Scan for the cell matching the given text and deliver its (X, Y) coordinate at center. 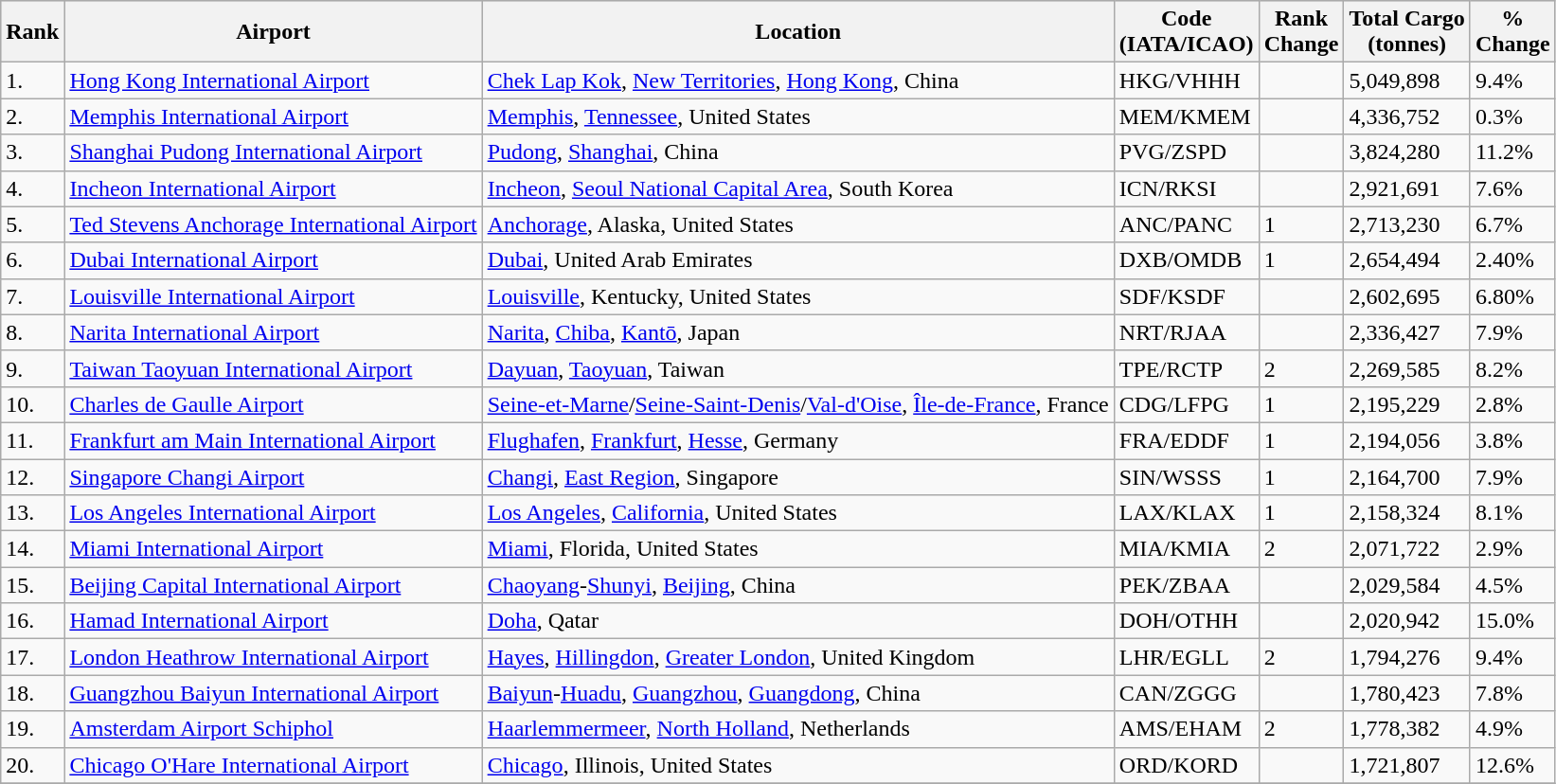
Seine-et-Marne/Seine-Saint-Denis/Val-d'Oise, Île-de-France, France (797, 404)
2,194,056 (1407, 440)
8.2% (1512, 368)
Taiwan Taoyuan International Airport (273, 368)
2,029,584 (1407, 585)
0.3% (1512, 116)
Dubai, United Arab Emirates (797, 260)
18. (32, 693)
16. (32, 621)
2,071,722 (1407, 549)
6.80% (1512, 296)
Flughafen, Frankfurt, Hesse, Germany (797, 440)
Doha, Qatar (797, 621)
12. (32, 476)
Incheon, Seoul National Capital Area, South Korea (797, 188)
Anchorage, Alaska, United States (797, 224)
Los Angeles International Airport (273, 513)
11. (32, 440)
7.8% (1512, 693)
Louisville, Kentucky, United States (797, 296)
1,778,382 (1407, 729)
Los Angeles, California, United States (797, 513)
PEK/ZBAA (1186, 585)
Hayes, Hillingdon, Greater London, United Kingdom (797, 657)
Miami International Airport (273, 549)
Shanghai Pudong International Airport (273, 152)
Chek Lap Kok, New Territories, Hong Kong, China (797, 80)
19. (32, 729)
1,794,276 (1407, 657)
6. (32, 260)
Changi, East Region, Singapore (797, 476)
2,164,700 (1407, 476)
LHR/EGLL (1186, 657)
2.8% (1512, 404)
MEM/KMEM (1186, 116)
20. (32, 765)
Airport (273, 32)
4.9% (1512, 729)
7. (32, 296)
17. (32, 657)
Narita International Airport (273, 332)
FRA/EDDF (1186, 440)
PVG/ZSPD (1186, 152)
DXB/OMDB (1186, 260)
Ted Stevens Anchorage International Airport (273, 224)
RankChange (1301, 32)
10. (32, 404)
2,269,585 (1407, 368)
Chicago O'Hare International Airport (273, 765)
8. (32, 332)
SIN/WSSS (1186, 476)
Memphis, Tennessee, United States (797, 116)
Guangzhou Baiyun International Airport (273, 693)
ORD/KORD (1186, 765)
Singapore Changi Airport (273, 476)
Baiyun-Huadu, Guangzhou, Guangdong, China (797, 693)
Louisville International Airport (273, 296)
TPE/RCTP (1186, 368)
8.1% (1512, 513)
11.2% (1512, 152)
2.40% (1512, 260)
5,049,898 (1407, 80)
Charles de Gaulle Airport (273, 404)
Beijing Capital International Airport (273, 585)
4. (32, 188)
Haarlemmermeer, North Holland, Netherlands (797, 729)
Rank (32, 32)
Chaoyang-Shunyi, Beijing, China (797, 585)
Miami, Florida, United States (797, 549)
LAX/KLAX (1186, 513)
Dayuan, Taoyuan, Taiwan (797, 368)
Amsterdam Airport Schiphol (273, 729)
15.0% (1512, 621)
1,780,423 (1407, 693)
Hong Kong International Airport (273, 80)
Memphis International Airport (273, 116)
2,921,691 (1407, 188)
2. (32, 116)
4.5% (1512, 585)
London Heathrow International Airport (273, 657)
CDG/LFPG (1186, 404)
2.9% (1512, 549)
ICN/RKSI (1186, 188)
2,602,695 (1407, 296)
4,336,752 (1407, 116)
Chicago, Illinois, United States (797, 765)
2,195,229 (1407, 404)
NRT/RJAA (1186, 332)
%Change (1512, 32)
2,654,494 (1407, 260)
Frankfurt am Main International Airport (273, 440)
DOH/OTHH (1186, 621)
6.7% (1512, 224)
SDF/KSDF (1186, 296)
15. (32, 585)
Pudong, Shanghai, China (797, 152)
MIA/KMIA (1186, 549)
2,336,427 (1407, 332)
AMS/EHAM (1186, 729)
1,721,807 (1407, 765)
5. (32, 224)
3.8% (1512, 440)
2,713,230 (1407, 224)
Hamad International Airport (273, 621)
Incheon International Airport (273, 188)
2,158,324 (1407, 513)
14. (32, 549)
Code(IATA/ICAO) (1186, 32)
12.6% (1512, 765)
CAN/ZGGG (1186, 693)
13. (32, 513)
2,020,942 (1407, 621)
3,824,280 (1407, 152)
ANC/PANC (1186, 224)
Narita, Chiba, Kantō, Japan (797, 332)
Total Cargo(tonnes) (1407, 32)
HKG/VHHH (1186, 80)
Location (797, 32)
3. (32, 152)
7.6% (1512, 188)
1. (32, 80)
9. (32, 368)
Dubai International Airport (273, 260)
